Return [X, Y] of the center of cell containing provided text 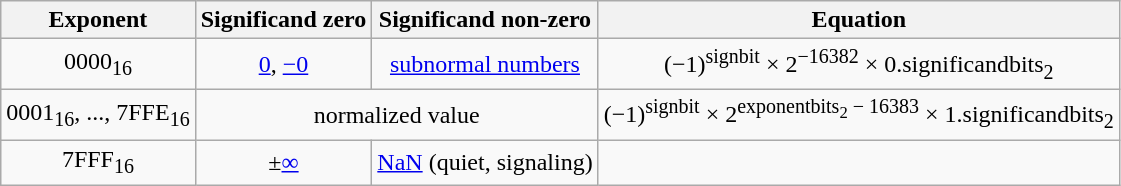
normalized value [396, 116]
subnormal numbers [485, 64]
±∞ [284, 162]
(−1)signbit × 2exponentbits2 − 16383 × 1.significandbits2 [858, 116]
0, −0 [284, 64]
Equation [858, 20]
Significand zero [284, 20]
(−1)signbit × 2−16382 × 0.significandbits2 [858, 64]
7FFF16 [98, 162]
Significand non-zero [485, 20]
NaN (quiet, signaling) [485, 162]
000016 [98, 64]
Exponent [98, 20]
000116, ..., 7FFE16 [98, 116]
